Identify which cell holds the provided text, then report its (X, Y) central coordinate. 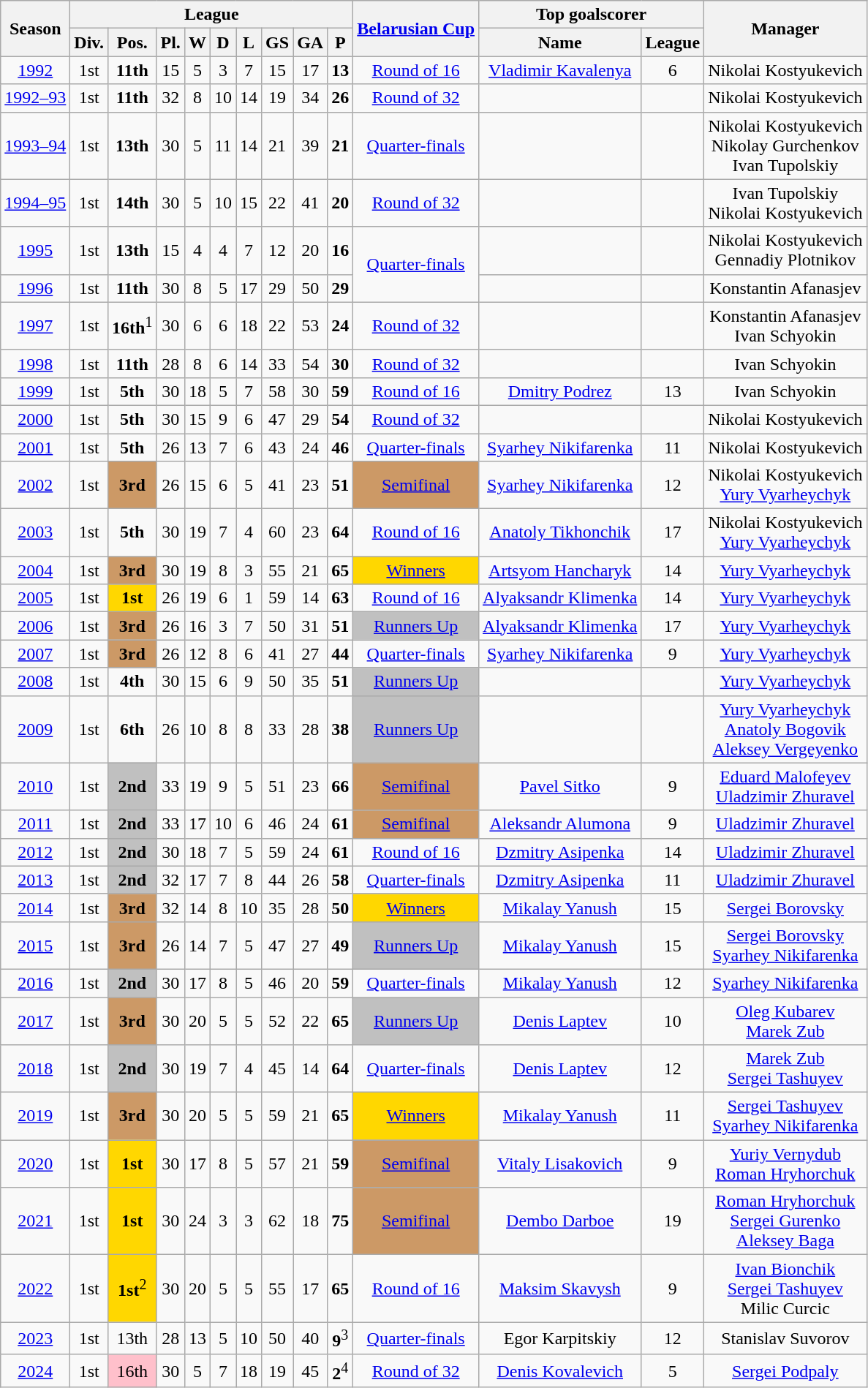
1992 (35, 70)
Ivan Tupolskiy Nikolai Kostyukevich (785, 203)
Vladimir Kavalenya (560, 70)
GS (278, 42)
1993–94 (35, 146)
2016 (35, 983)
2005 (35, 598)
Oleg Kubarev Marek Zub (785, 1021)
Yuriy Vernydub Roman Hryhorchuk (785, 1164)
34 (310, 98)
2012 (35, 852)
14th (132, 203)
2011 (35, 824)
Sergei Podpaly (785, 1370)
2001 (35, 447)
Konstantin Afanasjev Ivan Schyokin (785, 326)
2013 (35, 880)
40 (310, 1338)
57 (278, 1164)
2023 (35, 1338)
Div. (89, 42)
2003 (35, 532)
1996 (35, 288)
Pl. (170, 42)
2020 (35, 1164)
Artsyom Hancharyk (560, 570)
62 (278, 1221)
1992–93 (35, 98)
93 (341, 1338)
Pos. (132, 42)
2000 (35, 419)
Denis Kovalevich (560, 1370)
2021 (35, 1221)
Anatoly Tikhonchik (560, 532)
1st2 (132, 1289)
2002 (35, 486)
W (197, 42)
Eduard Malofeyev Uladzimir Zhuravel (785, 787)
2004 (35, 570)
Yury Vyarheychyk Anatoly Bogovik Aleksey Vergeyenko (785, 729)
1995 (35, 250)
1997 (35, 326)
2019 (35, 1116)
1994–95 (35, 203)
Manager (785, 29)
2014 (35, 908)
1 (249, 598)
Egor Karpitskiy (560, 1338)
Dmitry Podrez (560, 391)
Sergei Tashuyev Syarhey Nikifarenka (785, 1116)
2008 (35, 682)
P (341, 42)
Marek Zub Sergei Tashuyev (785, 1069)
Roman Hryhorchuk Sergei Gurenko Aleksey Baga (785, 1221)
4th (132, 682)
2009 (35, 729)
Aleksandr Alumona (560, 824)
1998 (35, 363)
L (249, 42)
39 (310, 146)
60 (278, 532)
Stanislav Suvorov (785, 1338)
2006 (35, 626)
16th (132, 1370)
52 (278, 1021)
Nikolai Kostyukevich Gennadiy Plotnikov (785, 250)
Sergei Borovsky Syarhey Nikifarenka (785, 945)
Nikolai Kostyukevich Nikolay Gurchenkov Ivan Tupolskiy (785, 146)
GA (310, 42)
2010 (35, 787)
75 (341, 1221)
Sergei Borovsky (785, 908)
Vitaly Lisakovich (560, 1164)
16th1 (132, 326)
2022 (35, 1289)
1999 (35, 391)
Konstantin Afanasjev (785, 288)
Season (35, 29)
Pavel Sitko (560, 787)
2018 (35, 1069)
66 (341, 787)
Dembo Darboe (560, 1221)
43 (278, 447)
Maksim Skavysh (560, 1289)
D (222, 42)
63 (341, 598)
2007 (35, 654)
31 (310, 626)
38 (341, 729)
Ivan Bionchik Sergei Tashuyev Milic Curcic (785, 1289)
Belarusian Cup (416, 29)
Name (560, 42)
2017 (35, 1021)
6th (132, 729)
Top goalscorer (592, 15)
2024 (35, 1370)
2015 (35, 945)
49 (341, 945)
53 (310, 326)
